Capture the cell that displays the provided text and extract its [X, Y] central coordinate. 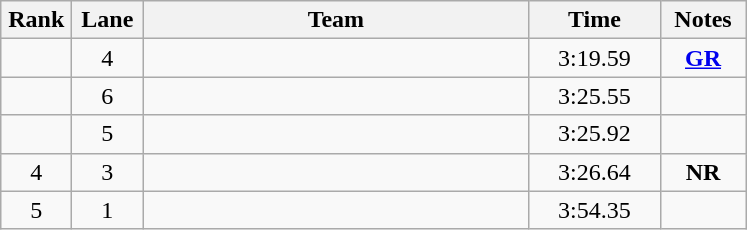
3 [108, 172]
Lane [108, 20]
Time [594, 20]
Team [336, 20]
1 [108, 210]
NR [703, 172]
3:26.64 [594, 172]
6 [108, 96]
3:19.59 [594, 58]
3:54.35 [594, 210]
Rank [36, 20]
3:25.92 [594, 134]
GR [703, 58]
Notes [703, 20]
3:25.55 [594, 96]
